Capture the cell that displays the provided text and extract its [X, Y] central coordinate. 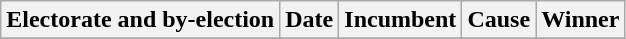
Electorate and by-election [140, 20]
Cause [499, 20]
Date [310, 20]
Winner [580, 20]
Incumbent [400, 20]
